Return the (X, Y) coordinate for the center point of the cell that contains the specified text.  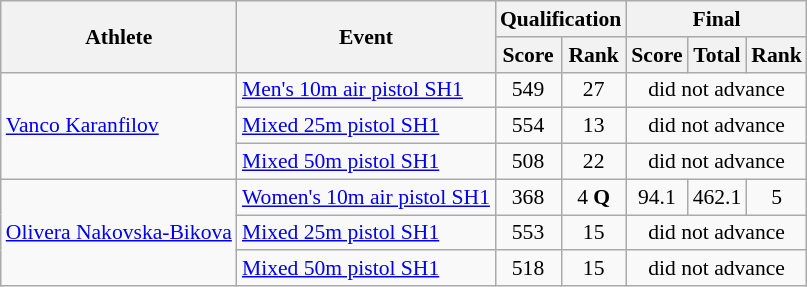
Qualification (560, 19)
Total (718, 55)
518 (528, 269)
27 (594, 90)
368 (528, 197)
Olivera Nakovska-Bikova (119, 232)
Men's 10m air pistol SH1 (366, 90)
554 (528, 126)
Women's 10m air pistol SH1 (366, 197)
Final (716, 19)
462.1 (718, 197)
13 (594, 126)
Vanco Karanfilov (119, 126)
22 (594, 162)
508 (528, 162)
549 (528, 90)
Athlete (119, 36)
553 (528, 233)
Event (366, 36)
5 (776, 197)
4 Q (594, 197)
94.1 (656, 197)
